Detect which cell encompasses the target text, then output its [X, Y] center coordinate. 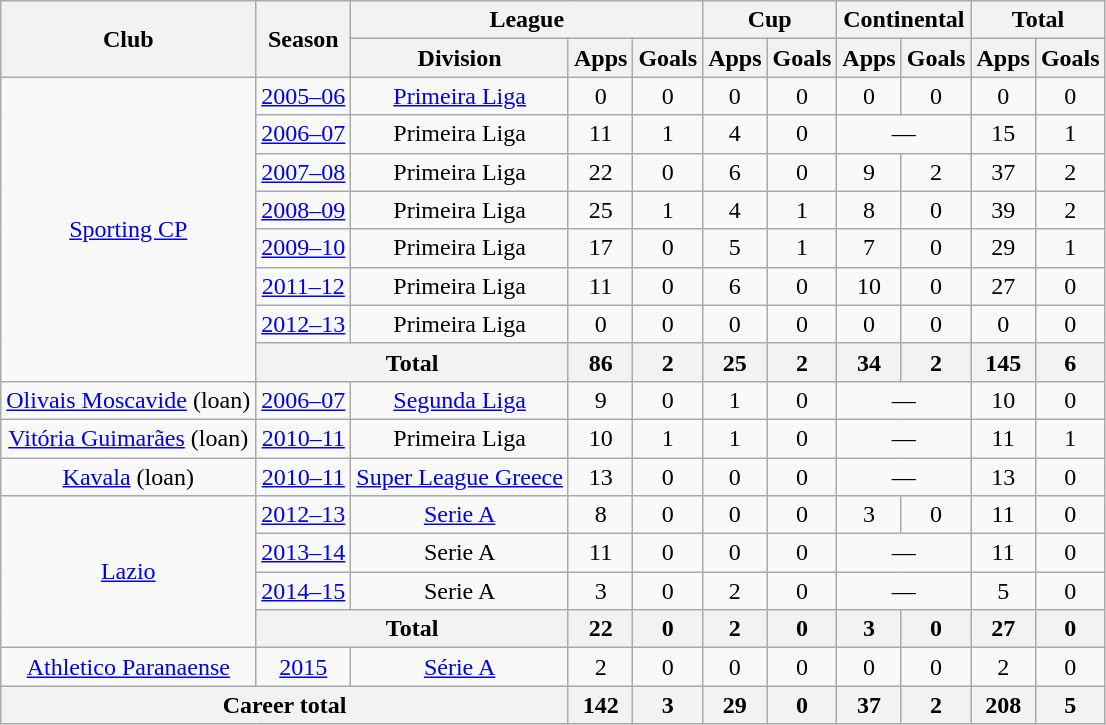
2011–12 [304, 286]
2015 [304, 667]
Super League Greece [460, 477]
2014–15 [304, 591]
39 [1003, 210]
142 [600, 705]
2013–14 [304, 553]
7 [869, 248]
Série A [460, 667]
208 [1003, 705]
86 [600, 362]
17 [600, 248]
Club [128, 39]
Olivais Moscavide (loan) [128, 400]
Cup [770, 20]
Lazio [128, 572]
Kavala (loan) [128, 477]
2009–10 [304, 248]
Continental [904, 20]
15 [1003, 134]
2007–08 [304, 172]
Sporting CP [128, 229]
2005–06 [304, 96]
34 [869, 362]
Division [460, 58]
League [527, 20]
Season [304, 39]
Career total [285, 705]
Segunda Liga [460, 400]
Athletico Paranaense [128, 667]
Vitória Guimarães (loan) [128, 438]
2008–09 [304, 210]
145 [1003, 362]
